Detect which cell encompasses the target text, then output its (x, y) center coordinate. 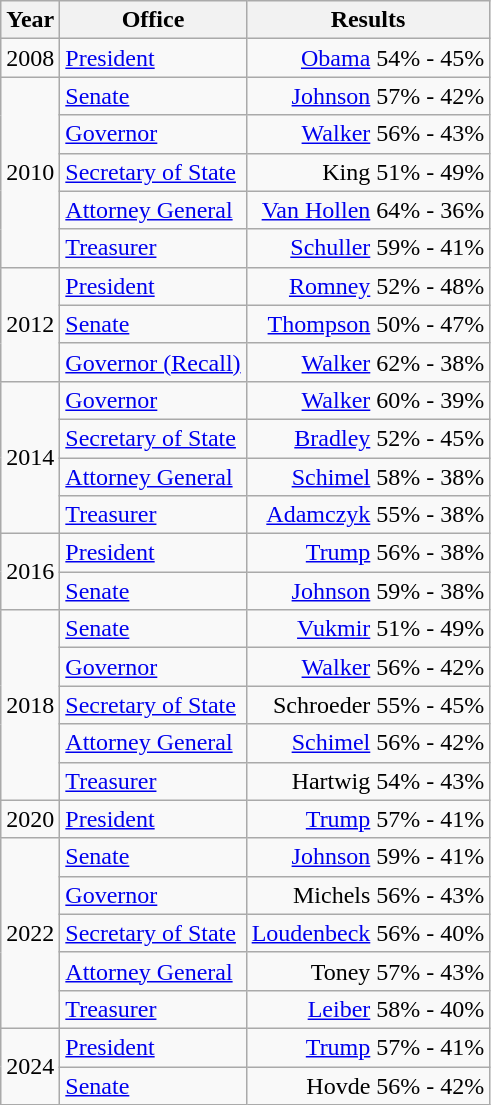
2008 (30, 58)
Year (30, 20)
2016 (30, 572)
King 51% - 49% (368, 172)
Schroeder 55% - 45% (368, 705)
2012 (30, 324)
Walker 56% - 42% (368, 667)
Van Hollen 64% - 36% (368, 210)
2010 (30, 172)
2022 (30, 933)
Johnson 59% - 41% (368, 857)
Leiber 58% - 40% (368, 1009)
Romney 52% - 48% (368, 286)
Johnson 59% - 38% (368, 591)
Schimel 58% - 38% (368, 477)
Adamczyk 55% - 38% (368, 515)
Loudenbeck 56% - 40% (368, 933)
Hartwig 54% - 43% (368, 781)
Walker 62% - 38% (368, 362)
2024 (30, 1066)
Toney 57% - 43% (368, 971)
Bradley 52% - 45% (368, 438)
Thompson 50% - 47% (368, 324)
Johnson 57% - 42% (368, 96)
Obama 54% - 45% (368, 58)
Michels 56% - 43% (368, 895)
2018 (30, 705)
Schimel 56% - 42% (368, 743)
Walker 56% - 43% (368, 134)
Schuller 59% - 41% (368, 248)
Vukmir 51% - 49% (368, 629)
2014 (30, 457)
Governor (Recall) (153, 362)
Walker 60% - 39% (368, 400)
Hovde 56% - 42% (368, 1085)
Results (368, 20)
2020 (30, 819)
Office (153, 20)
Trump 56% - 38% (368, 553)
